Scan for the cell matching the given text and deliver its (x, y) coordinate at center. 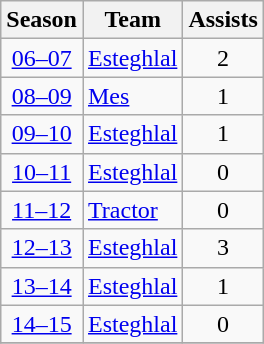
Assists (223, 20)
2 (223, 58)
14–15 (42, 324)
Mes (132, 96)
Season (42, 20)
13–14 (42, 286)
12–13 (42, 248)
08–09 (42, 96)
11–12 (42, 210)
06–07 (42, 58)
Tractor (132, 210)
3 (223, 248)
10–11 (42, 172)
Team (132, 20)
09–10 (42, 134)
